Provide the (X, Y) coordinate of the cell's center where the given text is located.  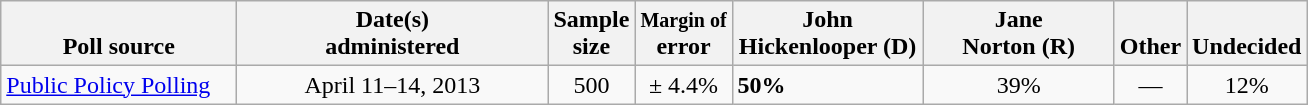
Margin oferror (684, 34)
Undecided (1247, 34)
50% (828, 85)
500 (592, 85)
April 11–14, 2013 (392, 85)
Date(s)administered (392, 34)
Poll source (119, 34)
12% (1247, 85)
Public Policy Polling (119, 85)
Other (1150, 34)
± 4.4% (684, 85)
JohnHickenlooper (D) (828, 34)
JaneNorton (R) (1018, 34)
— (1150, 85)
Samplesize (592, 34)
39% (1018, 85)
